Return the (X, Y) coordinate for the center point of the cell that contains the specified text.  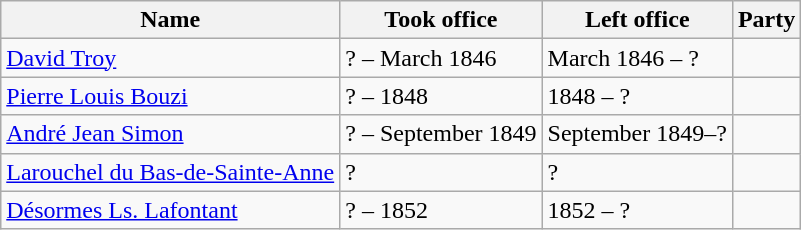
Larouchel du Bas-de-Sainte-Anne (170, 172)
September 1849–? (637, 134)
? – 1848 (441, 96)
Party (766, 20)
? – September 1849 (441, 134)
André Jean Simon (170, 134)
1848 – ? (637, 96)
Took office (441, 20)
David Troy (170, 58)
Name (170, 20)
1852 – ? (637, 210)
March 1846 – ? (637, 58)
? – 1852 (441, 210)
Left office (637, 20)
? – March 1846 (441, 58)
Pierre Louis Bouzi (170, 96)
Désormes Ls. Lafontant (170, 210)
